Locate the cell with the specified text and output its [x, y] center coordinate. 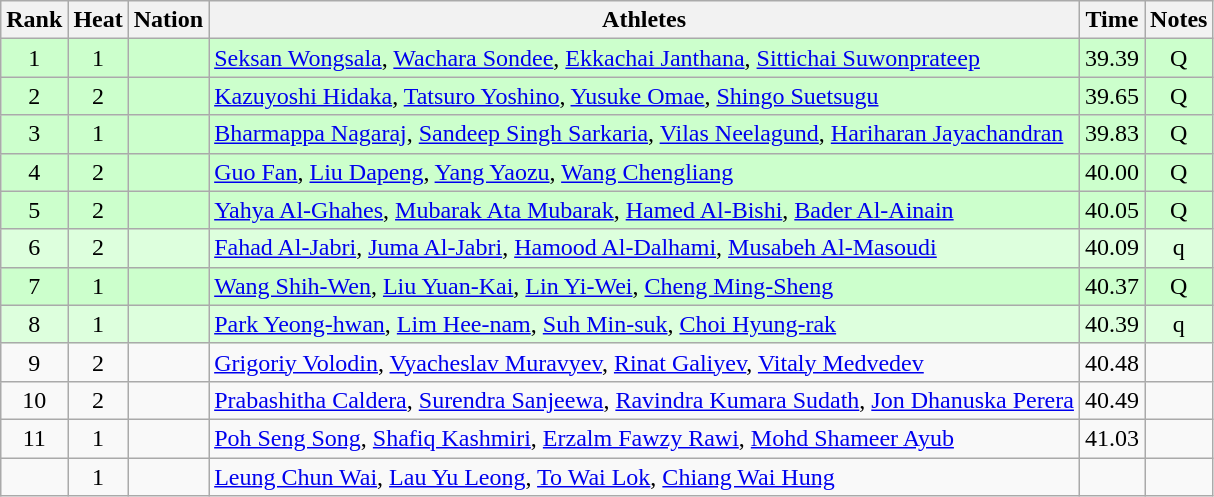
39.83 [1112, 134]
6 [34, 248]
Grigoriy Volodin, Vyacheslav Muravyev, Rinat Galiyev, Vitaly Medvedev [644, 362]
40.49 [1112, 400]
Poh Seng Song, Shafiq Kashmiri, Erzalm Fawzy Rawi, Mohd Shameer Ayub [644, 438]
4 [34, 172]
Wang Shih-Wen, Liu Yuan-Kai, Lin Yi-Wei, Cheng Ming-Sheng [644, 286]
Fahad Al-Jabri, Juma Al-Jabri, Hamood Al-Dalhami, Musabeh Al-Masoudi [644, 248]
Heat [98, 20]
Seksan Wongsala, Wachara Sondee, Ekkachai Janthana, Sittichai Suwonprateep [644, 58]
3 [34, 134]
Notes [1179, 20]
10 [34, 400]
Guo Fan, Liu Dapeng, Yang Yaozu, Wang Chengliang [644, 172]
Leung Chun Wai, Lau Yu Leong, To Wai Lok, Chiang Wai Hung [644, 477]
8 [34, 324]
Yahya Al-Ghahes, Mubarak Ata Mubarak, Hamed Al-Bishi, Bader Al-Ainain [644, 210]
9 [34, 362]
Rank [34, 20]
Prabashitha Caldera, Surendra Sanjeewa, Ravindra Kumara Sudath, Jon Dhanuska Perera [644, 400]
7 [34, 286]
40.37 [1112, 286]
Kazuyoshi Hidaka, Tatsuro Yoshino, Yusuke Omae, Shingo Suetsugu [644, 96]
Athletes [644, 20]
Time [1112, 20]
39.65 [1112, 96]
40.39 [1112, 324]
Park Yeong-hwan, Lim Hee-nam, Suh Min-suk, Choi Hyung-rak [644, 324]
11 [34, 438]
40.48 [1112, 362]
39.39 [1112, 58]
40.00 [1112, 172]
41.03 [1112, 438]
Nation [168, 20]
5 [34, 210]
40.09 [1112, 248]
Bharmappa Nagaraj, Sandeep Singh Sarkaria, Vilas Neelagund, Hariharan Jayachandran [644, 134]
40.05 [1112, 210]
